From the cell containing the given text, extract its center point as [X, Y] coordinate. 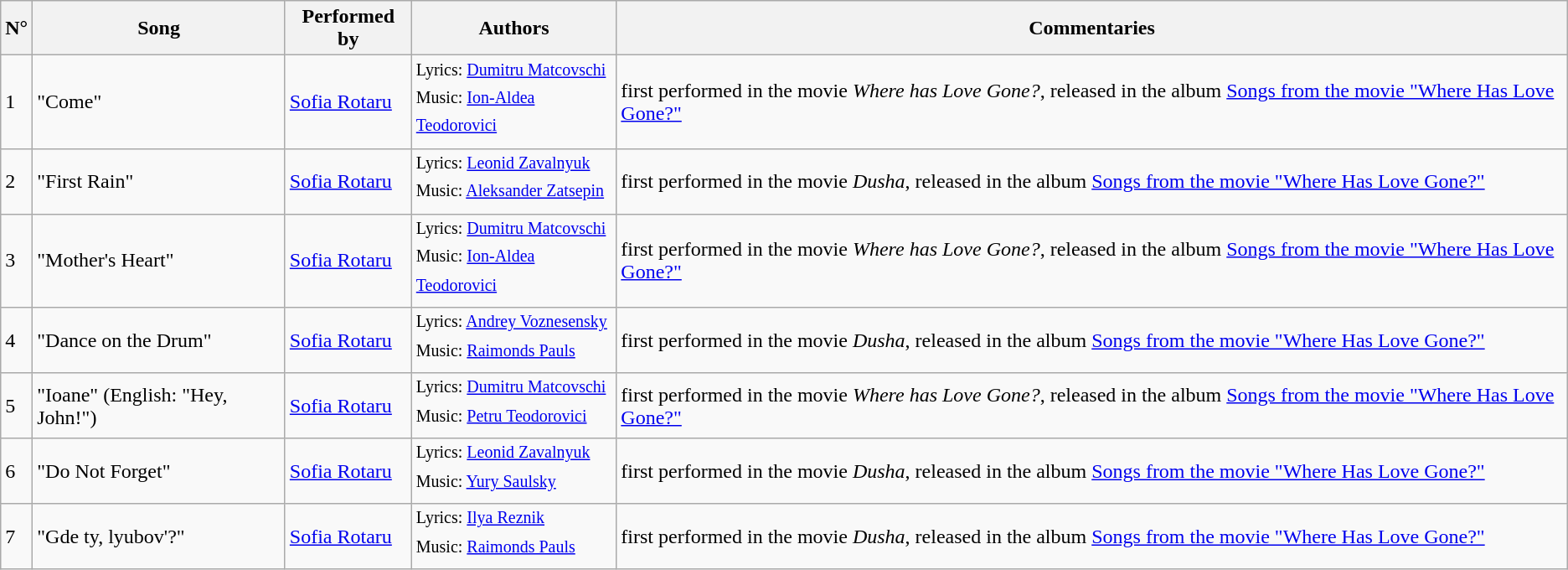
"Dance on the Drum" [159, 340]
"Do Not Forget" [159, 471]
Lyrics: Andrey VoznesenskyMusic: Raimonds Pauls [514, 340]
Lyrics: Leonid ZavalnyukMusic: Yury Saulsky [514, 471]
Performed by [348, 28]
Commentaries [1092, 28]
N° [17, 28]
3 [17, 261]
7 [17, 536]
Lyrics: Leonid ZavalnyukMusic: Aleksander Zatsepin [514, 181]
1 [17, 102]
"First Rain" [159, 181]
Lyrics: Dumitru MatcovschiMusic: Petru Teodorovici [514, 406]
Authors [514, 28]
Song [159, 28]
2 [17, 181]
6 [17, 471]
5 [17, 406]
4 [17, 340]
"Ioane" (English: "Hey, John!") [159, 406]
"Mother's Heart" [159, 261]
"Come" [159, 102]
"Gde ty, lyubov'?" [159, 536]
Lyrics: Ilya ReznikMusic: Raimonds Pauls [514, 536]
